Find where the given text appears and provide that cell's center as [x, y] coordinate. 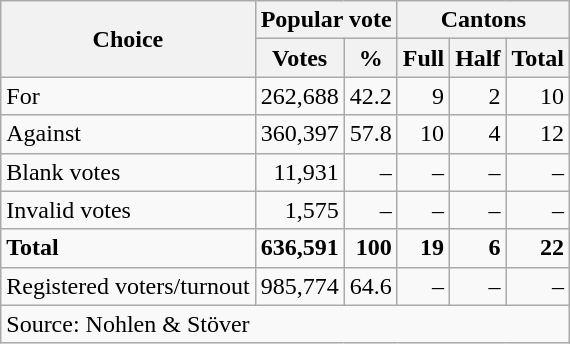
2 [478, 96]
360,397 [300, 134]
64.6 [370, 286]
Invalid votes [128, 210]
262,688 [300, 96]
Half [478, 58]
636,591 [300, 248]
4 [478, 134]
6 [478, 248]
12 [538, 134]
Popular vote [326, 20]
42.2 [370, 96]
Choice [128, 39]
Source: Nohlen & Stöver [286, 324]
Against [128, 134]
985,774 [300, 286]
Full [423, 58]
19 [423, 248]
9 [423, 96]
11,931 [300, 172]
Blank votes [128, 172]
Cantons [483, 20]
22 [538, 248]
% [370, 58]
Registered voters/turnout [128, 286]
57.8 [370, 134]
Votes [300, 58]
1,575 [300, 210]
100 [370, 248]
For [128, 96]
